Capture the cell that displays the provided text and extract its [x, y] central coordinate. 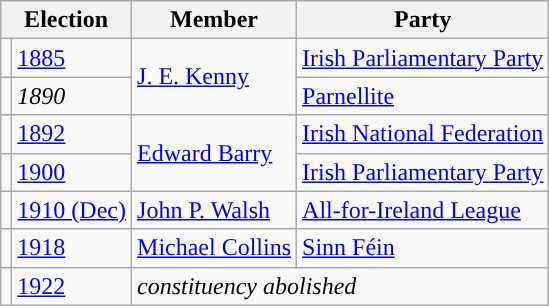
1885 [72, 58]
1922 [72, 286]
Parnellite [423, 96]
Edward Barry [214, 153]
Irish National Federation [423, 134]
Michael Collins [214, 248]
1890 [72, 96]
1918 [72, 248]
Sinn Féin [423, 248]
constituency abolished [340, 286]
1910 (Dec) [72, 210]
1900 [72, 172]
John P. Walsh [214, 210]
Party [423, 20]
1892 [72, 134]
Member [214, 20]
All-for-Ireland League [423, 210]
J. E. Kenny [214, 77]
Election [66, 20]
